Return the (x, y) coordinate for the center point of the cell that contains the specified text.  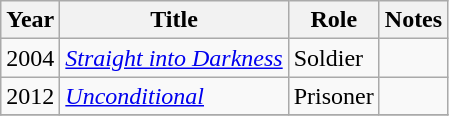
Soldier (334, 58)
Role (334, 20)
2012 (30, 96)
2004 (30, 58)
Unconditional (174, 96)
Prisoner (334, 96)
Title (174, 20)
Notes (413, 20)
Year (30, 20)
Straight into Darkness (174, 58)
